Pinpoint the cell where the given text exists, returning its (X, Y) midpoint coordinate. 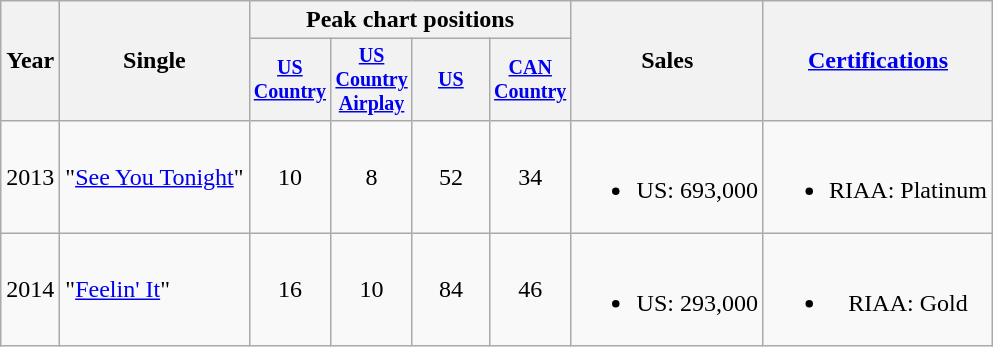
34 (530, 176)
US Country (290, 80)
US: 293,000 (667, 290)
2013 (30, 176)
RIAA: Platinum (878, 176)
Certifications (878, 61)
Sales (667, 61)
84 (450, 290)
RIAA: Gold (878, 290)
46 (530, 290)
"See You Tonight" (154, 176)
Year (30, 61)
CAN Country (530, 80)
"Feelin' It" (154, 290)
8 (372, 176)
US Country Airplay (372, 80)
US (450, 80)
Peak chart positions (410, 20)
52 (450, 176)
US: 693,000 (667, 176)
2014 (30, 290)
Single (154, 61)
16 (290, 290)
